Determine the (X, Y) coordinate at the center of the cell enclosing the given text.  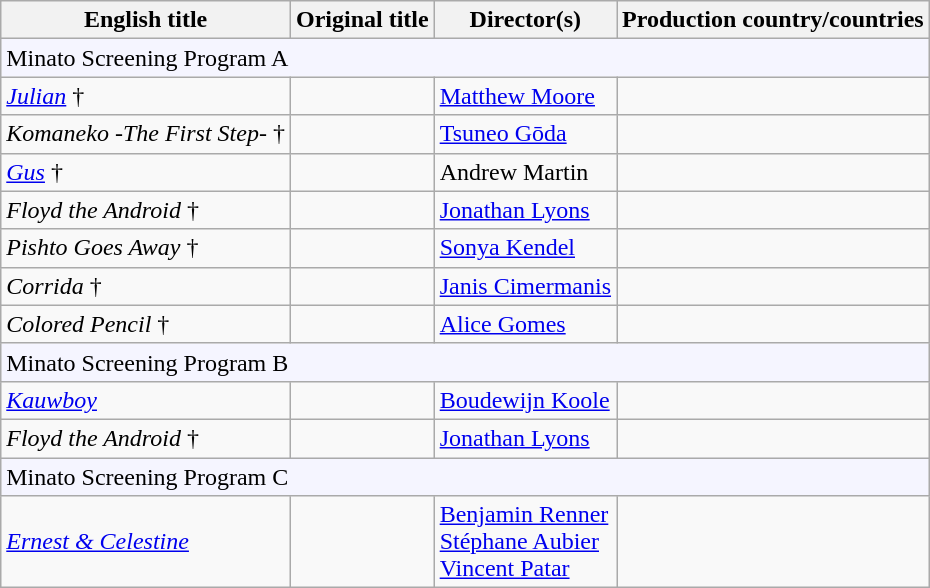
Kauwboy (146, 400)
Benjamin RennerStéphane AubierVincent Patar (525, 542)
Sonya Kendel (525, 248)
Julian † (146, 96)
Tsuneo Gōda (525, 134)
Minato Screening Program A (465, 58)
Original title (362, 20)
Andrew Martin (525, 172)
Colored Pencil † (146, 324)
Director(s) (525, 20)
Gus † (146, 172)
Production country/countries (774, 20)
Alice Gomes (525, 324)
English title (146, 20)
Minato Screening Program B (465, 362)
Corrida † (146, 286)
Minato Screening Program C (465, 477)
Ernest & Celestine (146, 542)
Pishto Goes Away † (146, 248)
Boudewijn Koole (525, 400)
Janis Cimermanis (525, 286)
Komaneko -The First Step- † (146, 134)
Matthew Moore (525, 96)
